Return (x, y) of the center of cell containing provided text 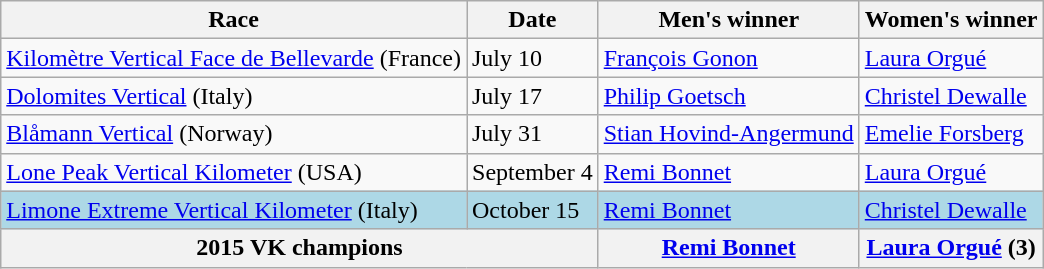
Stian Hovind-Angermund (728, 134)
Philip Goetsch (728, 96)
September 4 (532, 172)
Limone Extreme Vertical Kilometer (Italy) (234, 210)
Lone Peak Vertical Kilometer (USA) (234, 172)
July 31 (532, 134)
François Gonon (728, 58)
Dolomites Vertical (Italy) (234, 96)
Men's winner (728, 20)
October 15 (532, 210)
Blåmann Vertical (Norway) (234, 134)
Women's winner (951, 20)
Emelie Forsberg (951, 134)
Kilomètre Vertical Face de Bellevarde (France) (234, 58)
Date (532, 20)
July 17 (532, 96)
Laura Orgué (3) (951, 248)
Race (234, 20)
2015 VK champions (300, 248)
July 10 (532, 58)
